Scan for the cell matching the given text and deliver its (X, Y) coordinate at center. 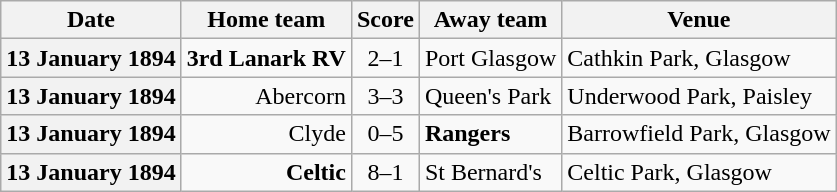
Underwood Park, Paisley (699, 96)
Port Glasgow (490, 58)
Cathkin Park, Glasgow (699, 58)
Venue (699, 20)
Home team (266, 20)
Abercorn (266, 96)
Rangers (490, 134)
3–3 (385, 96)
Away team (490, 20)
8–1 (385, 172)
2–1 (385, 58)
Queen's Park (490, 96)
St Bernard's (490, 172)
Score (385, 20)
Barrowfield Park, Glasgow (699, 134)
3rd Lanark RV (266, 58)
Celtic (266, 172)
Date (91, 20)
0–5 (385, 134)
Clyde (266, 134)
Celtic Park, Glasgow (699, 172)
